Capture the cell that displays the provided text and extract its [x, y] central coordinate. 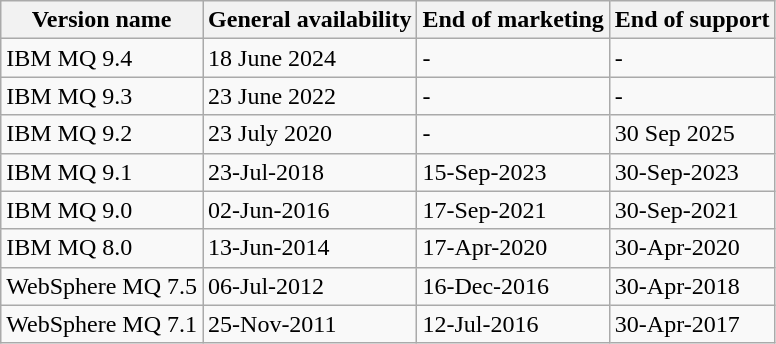
IBM MQ 9.0 [102, 210]
End of support [692, 20]
12-Jul-2016 [513, 324]
30-Apr-2017 [692, 324]
23-Jul-2018 [310, 172]
IBM MQ 9.2 [102, 134]
25-Nov-2011 [310, 324]
End of marketing [513, 20]
WebSphere MQ 7.1 [102, 324]
30-Sep-2021 [692, 210]
23 June 2022 [310, 96]
WebSphere MQ 7.5 [102, 286]
17-Sep-2021 [513, 210]
IBM MQ 9.3 [102, 96]
02-Jun-2016 [310, 210]
30 Sep 2025 [692, 134]
06-Jul-2012 [310, 286]
16-Dec-2016 [513, 286]
IBM MQ 9.4 [102, 58]
18 June 2024 [310, 58]
13-Jun-2014 [310, 248]
General availability [310, 20]
15-Sep-2023 [513, 172]
30-Apr-2018 [692, 286]
30-Apr-2020 [692, 248]
30-Sep-2023 [692, 172]
IBM MQ 9.1 [102, 172]
17-Apr-2020 [513, 248]
Version name [102, 20]
23 July 2020 [310, 134]
IBM MQ 8.0 [102, 248]
